Detect which cell encompasses the target text, then output its (X, Y) center coordinate. 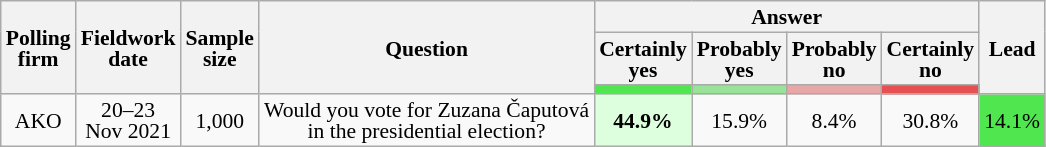
Certainlyyes (643, 58)
AKO (38, 121)
44.9% (643, 121)
Certainlyno (931, 58)
1,000 (220, 121)
15.9% (740, 121)
Question (426, 48)
Probablyyes (740, 58)
Pollingfirm (38, 48)
Answer (786, 16)
20–23Nov 2021 (128, 121)
8.4% (834, 121)
Lead (1012, 48)
30.8% (931, 121)
Probablyno (834, 58)
14.1% (1012, 121)
Samplesize (220, 48)
Would you vote for Zuzana Čaputováin the presidential election? (426, 121)
Fieldworkdate (128, 48)
